From the cell containing the given text, extract its center point as (X, Y) coordinate. 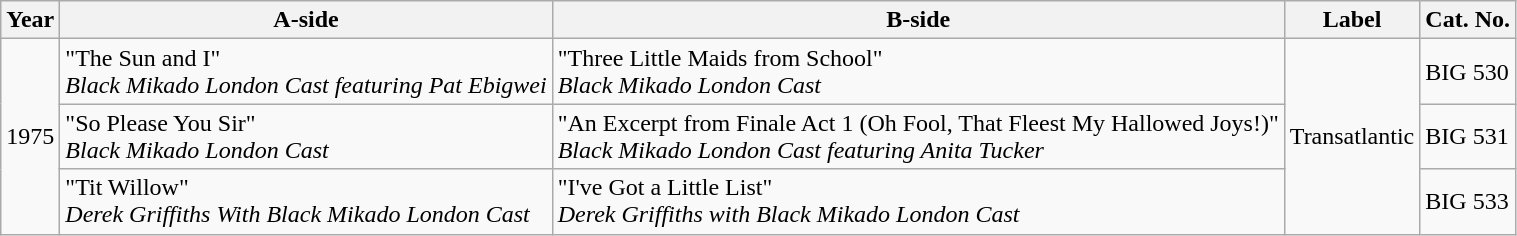
"Tit Willow" Derek Griffiths With Black Mikado London Cast (306, 202)
Transatlantic (1352, 136)
"Three Little Maids from School" Black Mikado London Cast (918, 72)
Cat. No. (1468, 20)
Year (30, 20)
1975 (30, 136)
B-side (918, 20)
BIG 531 (1468, 136)
A-side (306, 20)
"An Excerpt from Finale Act 1 (Oh Fool, That Fleest My Hallowed Joys!)" Black Mikado London Cast featuring Anita Tucker (918, 136)
"The Sun and I" Black Mikado London Cast featuring Pat Ebigwei (306, 72)
BIG 530 (1468, 72)
"So Please You Sir" Black Mikado London Cast (306, 136)
Label (1352, 20)
"I've Got a Little List" Derek Griffiths with Black Mikado London Cast (918, 202)
BIG 533 (1468, 202)
